Return [X, Y] of the center of cell containing provided text 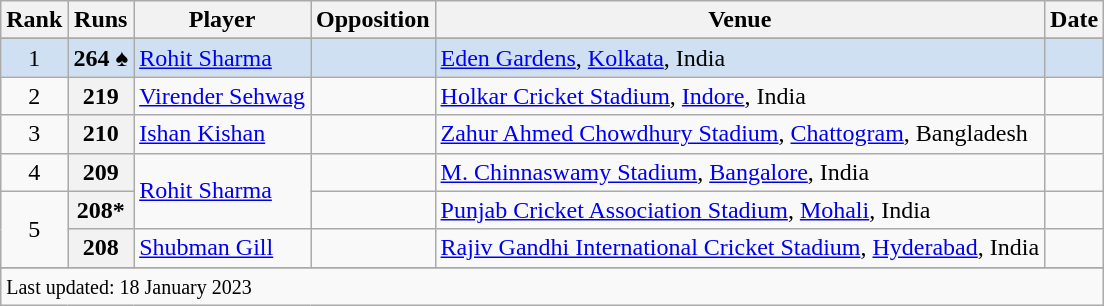
Opposition [373, 20]
209 [101, 172]
208* [101, 210]
Venue [740, 20]
2 [34, 96]
210 [101, 134]
M. Chinnaswamy Stadium, Bangalore, India [740, 172]
Runs [101, 20]
208 [101, 248]
Rajiv Gandhi International Cricket Stadium, Hyderabad, India [740, 248]
Date [1074, 20]
Last updated: 18 January 2023 [552, 286]
264 ♠ [101, 58]
Ishan Kishan [222, 134]
Player [222, 20]
Punjab Cricket Association Stadium, Mohali, India [740, 210]
Holkar Cricket Stadium, Indore, India [740, 96]
Eden Gardens, Kolkata, India [740, 58]
4 [34, 172]
1 [34, 58]
Virender Sehwag [222, 96]
Zahur Ahmed Chowdhury Stadium, Chattogram, Bangladesh [740, 134]
219 [101, 96]
Rank [34, 20]
Shubman Gill [222, 248]
3 [34, 134]
5 [34, 229]
